Pinpoint the cell where the given text exists, returning its [X, Y] midpoint coordinate. 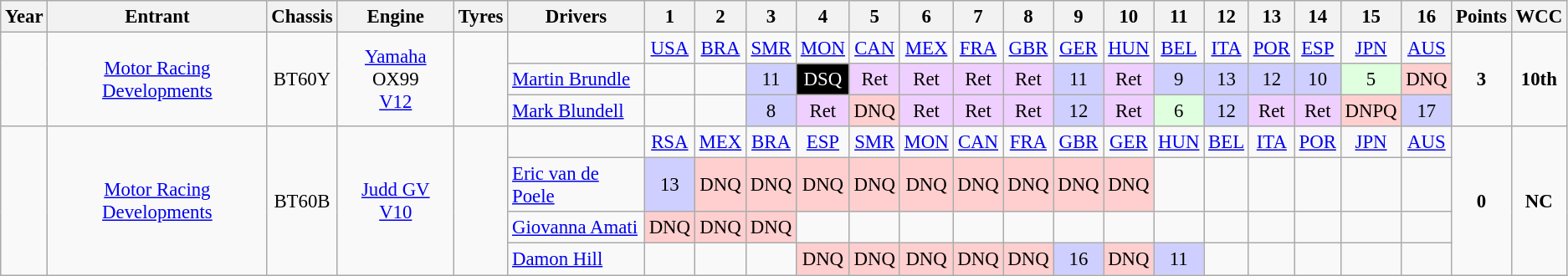
1 [669, 17]
10th [1539, 80]
WCC [1539, 17]
14 [1317, 17]
BT60Y [302, 80]
Points [1481, 17]
Year [24, 17]
Drivers [576, 17]
BT60B [302, 201]
4 [822, 17]
Entrant [157, 17]
Yamaha OX99V12 [396, 80]
Chassis [302, 17]
0 [1481, 201]
15 [1371, 17]
Giovanna Amati [576, 228]
DNPQ [1371, 111]
USA [669, 49]
Judd GVV10 [396, 201]
DSQ [822, 79]
NC [1539, 201]
Tyres [481, 17]
Eric van de Poele [576, 186]
2 [720, 17]
7 [978, 17]
17 [1427, 111]
Engine [396, 17]
Mark Blundell [576, 111]
RSA [669, 142]
Martin Brundle [576, 79]
Damon Hill [576, 259]
